Output the (x, y) coordinate of the center of the cell containing the given text.  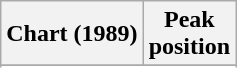
Peakposition (189, 34)
Chart (1989) (72, 34)
